Extract the (X, Y) coordinate from the center of the cell holding the provided text.  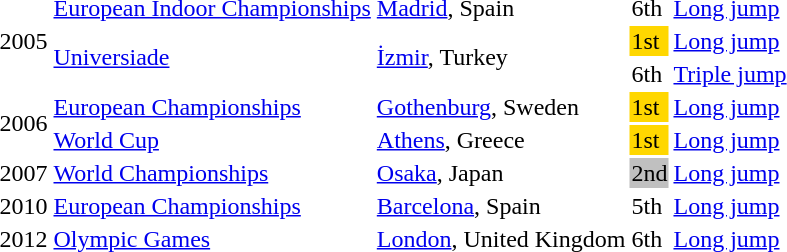
Barcelona, Spain (501, 206)
Osaka, Japan (501, 173)
Universiade (212, 58)
Athens, Greece (501, 140)
6th (650, 74)
World Championships (212, 173)
İzmir, Turkey (501, 58)
World Cup (212, 140)
Gothenburg, Sweden (501, 107)
5th (650, 206)
2nd (650, 173)
